Determine the [x, y] coordinate at the center of the cell enclosing the given text.  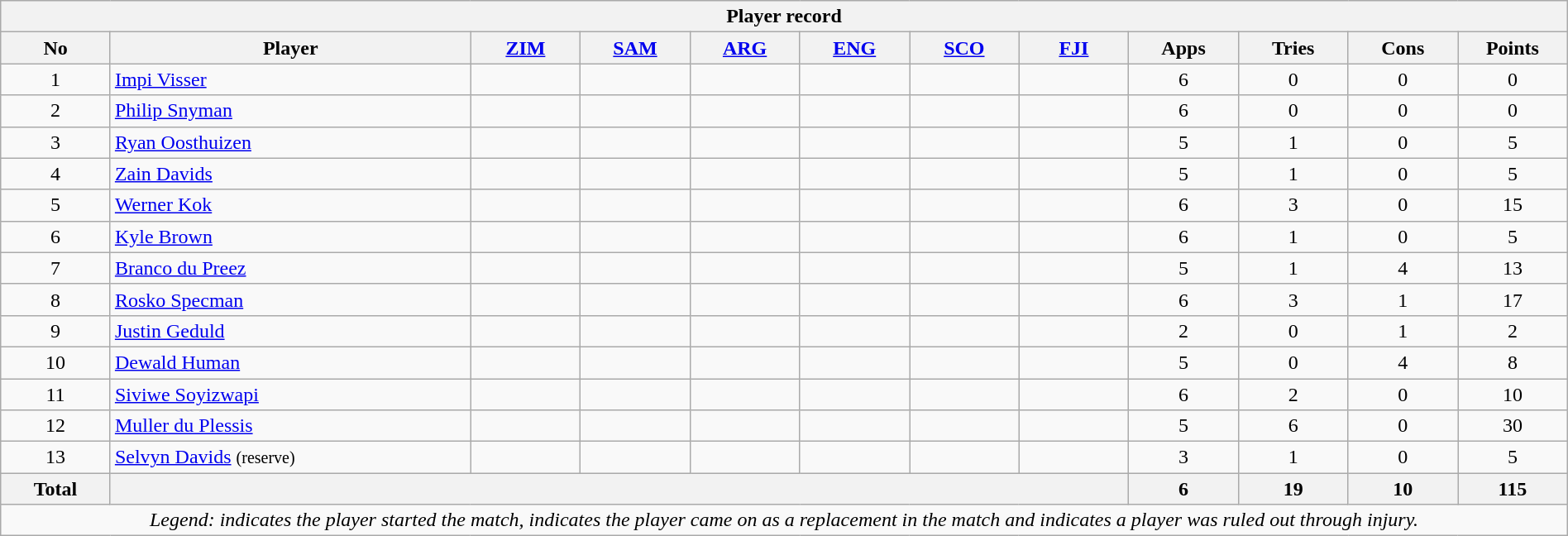
30 [1513, 426]
Branco du Preez [290, 268]
Muller du Plessis [290, 426]
Apps [1184, 48]
Dewald Human [290, 362]
ARG [744, 48]
Selvyn Davids (reserve) [290, 457]
Points [1513, 48]
Tries [1293, 48]
Kyle Brown [290, 237]
SCO [964, 48]
19 [1293, 489]
Cons [1403, 48]
Rosko Specman [290, 299]
SAM [635, 48]
ENG [855, 48]
12 [56, 426]
No [56, 48]
17 [1513, 299]
Philip Snyman [290, 111]
Ryan Oosthuizen [290, 142]
FJI [1073, 48]
Siviwe Soyizwapi [290, 395]
Player [290, 48]
7 [56, 268]
Total [56, 489]
9 [56, 331]
15 [1513, 205]
11 [56, 395]
Justin Geduld [290, 331]
Impi Visser [290, 79]
Zain Davids [290, 174]
115 [1513, 489]
ZIM [526, 48]
Werner Kok [290, 205]
Player record [784, 17]
